Pinpoint the cell where the given text exists, returning its (x, y) midpoint coordinate. 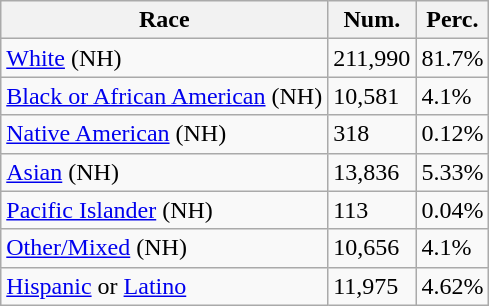
0.04% (452, 210)
Num. (372, 20)
318 (372, 134)
10,656 (372, 248)
Other/Mixed (NH) (164, 248)
4.62% (452, 286)
White (NH) (164, 58)
11,975 (372, 286)
Native American (NH) (164, 134)
Hispanic or Latino (164, 286)
Asian (NH) (164, 172)
13,836 (372, 172)
Pacific Islander (NH) (164, 210)
Race (164, 20)
0.12% (452, 134)
Black or African American (NH) (164, 96)
Perc. (452, 20)
5.33% (452, 172)
81.7% (452, 58)
211,990 (372, 58)
113 (372, 210)
10,581 (372, 96)
